Search for the cell housing the specified text and yield its (X, Y) center coordinate. 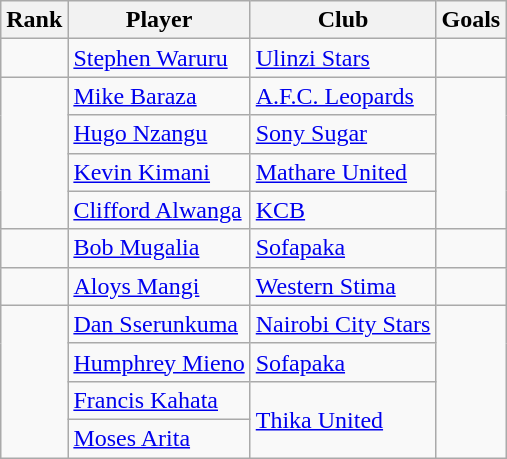
Sony Sugar (343, 134)
KCB (343, 210)
Player (159, 20)
Rank (34, 20)
Thika United (343, 419)
Hugo Nzangu (159, 134)
Humphrey Mieno (159, 362)
Goals (471, 20)
Stephen Waruru (159, 58)
Francis Kahata (159, 400)
Kevin Kimani (159, 172)
Mathare United (343, 172)
Moses Arita (159, 438)
Western Stima (343, 286)
Nairobi City Stars (343, 324)
Club (343, 20)
Bob Mugalia (159, 248)
Ulinzi Stars (343, 58)
Dan Sserunkuma (159, 324)
Aloys Mangi (159, 286)
Clifford Alwanga (159, 210)
A.F.C. Leopards (343, 96)
Mike Baraza (159, 96)
